Search for the cell housing the specified text and yield its (X, Y) center coordinate. 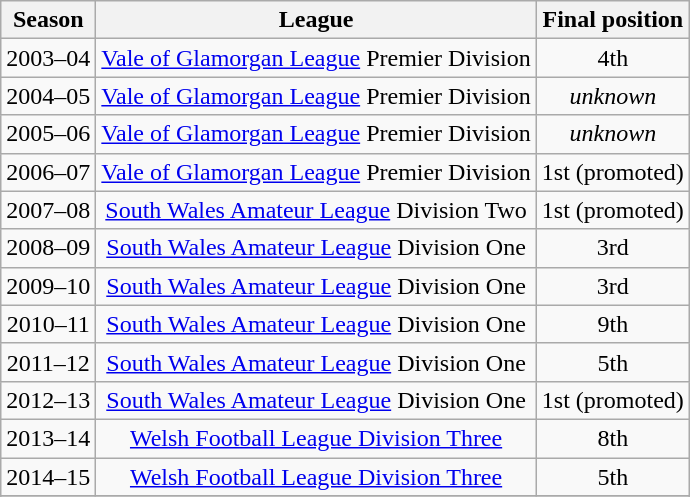
2008–09 (48, 248)
2003–04 (48, 58)
2013–14 (48, 438)
8th (612, 438)
2009–10 (48, 286)
South Wales Amateur League Division Two (316, 210)
2012–13 (48, 400)
9th (612, 324)
2014–15 (48, 477)
Final position (612, 20)
2011–12 (48, 362)
2005–06 (48, 134)
League (316, 20)
2007–08 (48, 210)
4th (612, 58)
Season (48, 20)
2004–05 (48, 96)
2006–07 (48, 172)
2010–11 (48, 324)
